For the text-containing cell, return its midpoint in [X, Y] coordinate format. 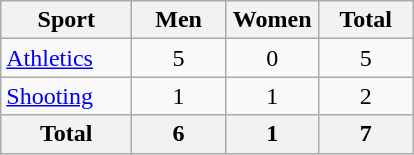
2 [366, 96]
Athletics [66, 58]
Men [179, 20]
Women [272, 20]
Sport [66, 20]
7 [366, 134]
6 [179, 134]
Shooting [66, 96]
0 [272, 58]
